Extract the (X, Y) coordinate from the center of the cell holding the provided text.  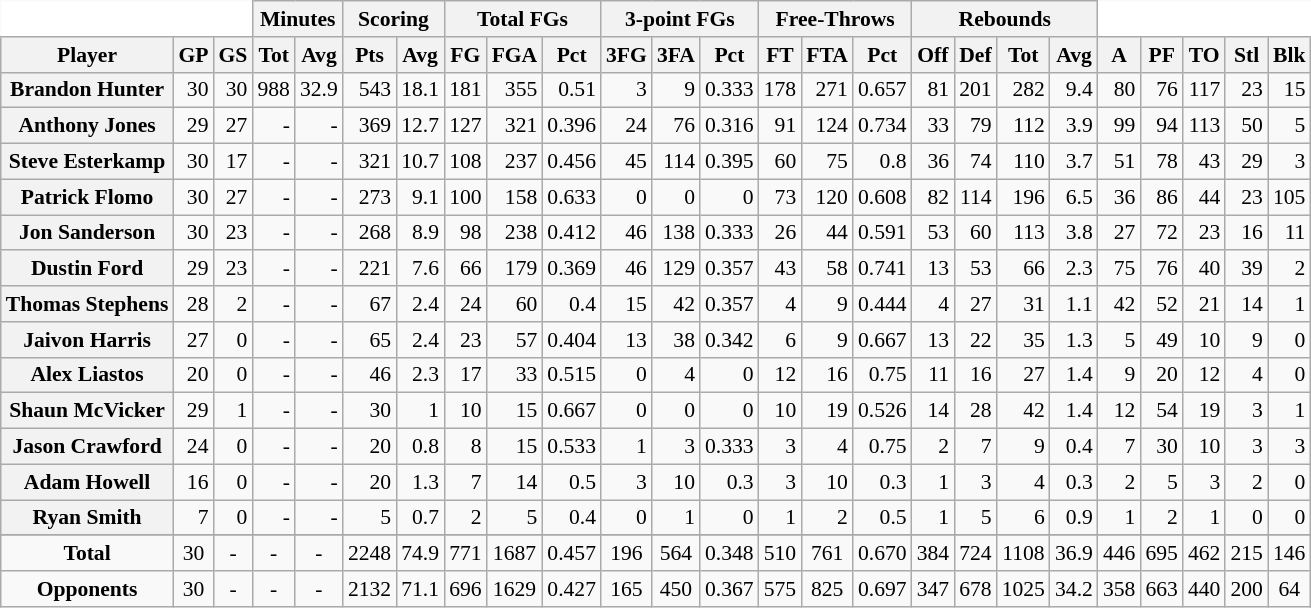
Jason Crawford (88, 447)
105 (1290, 197)
178 (780, 90)
71.1 (420, 589)
Minutes (297, 19)
FTA (827, 55)
39 (1246, 269)
Anthony Jones (88, 126)
49 (1162, 340)
Total FGs (522, 19)
384 (934, 554)
0.741 (882, 269)
Alex Liastos (88, 375)
38 (676, 340)
1108 (1024, 554)
A (1120, 55)
575 (780, 589)
0.395 (730, 162)
Jon Sanderson (88, 233)
462 (1204, 554)
0.734 (882, 126)
181 (466, 90)
358 (1120, 589)
81 (934, 90)
124 (827, 126)
510 (780, 554)
57 (515, 340)
347 (934, 589)
22 (976, 340)
36.9 (1074, 554)
440 (1204, 589)
0.657 (882, 90)
GP (193, 55)
0.444 (882, 304)
18.1 (420, 90)
2132 (370, 589)
Brandon Hunter (88, 90)
200 (1246, 589)
158 (515, 197)
54 (1162, 411)
12.7 (420, 126)
86 (1162, 197)
825 (827, 589)
0.348 (730, 554)
221 (370, 269)
94 (1162, 126)
724 (976, 554)
65 (370, 340)
0.633 (572, 197)
45 (626, 162)
201 (976, 90)
112 (1024, 126)
99 (1120, 126)
PF (1162, 55)
FG (466, 55)
0.457 (572, 554)
FT (780, 55)
64 (1290, 589)
98 (466, 233)
678 (976, 589)
663 (1162, 589)
Steve Esterkamp (88, 162)
273 (370, 197)
32.9 (319, 90)
73 (780, 197)
Off (934, 55)
771 (466, 554)
GS (234, 55)
108 (466, 162)
0.427 (572, 589)
Def (976, 55)
67 (370, 304)
9.1 (420, 197)
446 (1120, 554)
110 (1024, 162)
Ryan Smith (88, 518)
Patrick Flomo (88, 197)
0.396 (572, 126)
Blk (1290, 55)
80 (1120, 90)
268 (370, 233)
695 (1162, 554)
0.412 (572, 233)
179 (515, 269)
8 (466, 447)
761 (827, 554)
1687 (515, 554)
21 (1204, 304)
450 (676, 589)
3-point FGs (680, 19)
10.7 (420, 162)
Opponents (88, 589)
988 (274, 90)
117 (1204, 90)
1025 (1024, 589)
7.6 (420, 269)
0.404 (572, 340)
82 (934, 197)
215 (1246, 554)
0.526 (882, 411)
3FG (626, 55)
Free-Throws (836, 19)
Adam Howell (88, 482)
31 (1024, 304)
26 (780, 233)
0.342 (730, 340)
237 (515, 162)
100 (466, 197)
40 (1204, 269)
146 (1290, 554)
282 (1024, 90)
Thomas Stephens (88, 304)
51 (1120, 162)
543 (370, 90)
3.9 (1074, 126)
0.591 (882, 233)
2248 (370, 554)
35 (1024, 340)
0.369 (572, 269)
91 (780, 126)
165 (626, 589)
58 (827, 269)
696 (466, 589)
355 (515, 90)
138 (676, 233)
3.7 (1074, 162)
Rebounds (1005, 19)
TO (1204, 55)
Jaivon Harris (88, 340)
52 (1162, 304)
0.456 (572, 162)
74 (976, 162)
0.697 (882, 589)
Scoring (394, 19)
79 (976, 126)
120 (827, 197)
271 (827, 90)
0.9 (1074, 518)
0.51 (572, 90)
3FA (676, 55)
1.1 (1074, 304)
0.533 (572, 447)
129 (676, 269)
Dustin Ford (88, 269)
0.608 (882, 197)
78 (1162, 162)
9.4 (1074, 90)
3.8 (1074, 233)
238 (515, 233)
1629 (515, 589)
Player (88, 55)
72 (1162, 233)
Total (88, 554)
74.9 (420, 554)
Shaun McVicker (88, 411)
0.7 (420, 518)
34.2 (1074, 589)
0.316 (730, 126)
0.515 (572, 375)
564 (676, 554)
FGA (515, 55)
8.9 (420, 233)
0.367 (730, 589)
Pts (370, 55)
6.5 (1074, 197)
Stl (1246, 55)
50 (1246, 126)
369 (370, 126)
127 (466, 126)
0.670 (882, 554)
